Detect which cell encompasses the target text, then output its (x, y) center coordinate. 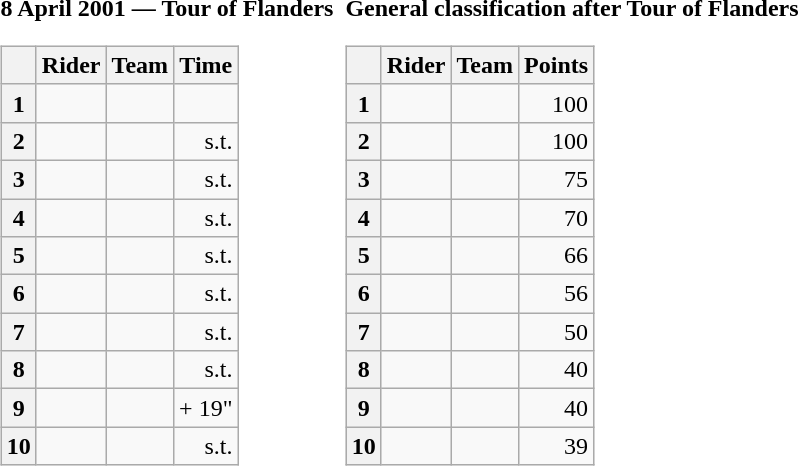
75 (556, 179)
70 (556, 217)
50 (556, 332)
39 (556, 446)
+ 19" (206, 408)
66 (556, 256)
Points (556, 65)
Time (206, 65)
56 (556, 294)
